Extract the [x, y] coordinate from the center of the cell holding the provided text.  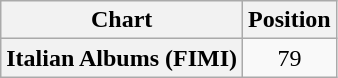
79 [290, 58]
Position [290, 20]
Italian Albums (FIMI) [122, 58]
Chart [122, 20]
